Scan for the cell matching the given text and deliver its (X, Y) coordinate at center. 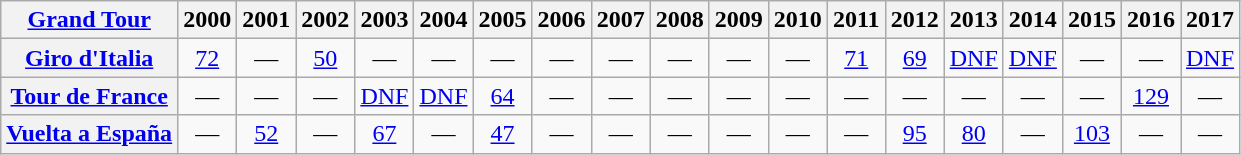
Vuelta a España (90, 134)
Giro d'Italia (90, 58)
95 (914, 134)
2006 (562, 20)
67 (384, 134)
2000 (208, 20)
2001 (266, 20)
50 (326, 58)
2003 (384, 20)
2013 (974, 20)
47 (502, 134)
2014 (1032, 20)
2011 (856, 20)
71 (856, 58)
2007 (620, 20)
Tour de France (90, 96)
2015 (1092, 20)
2002 (326, 20)
2009 (738, 20)
72 (208, 58)
103 (1092, 134)
Grand Tour (90, 20)
2012 (914, 20)
69 (914, 58)
2005 (502, 20)
2010 (798, 20)
52 (266, 134)
80 (974, 134)
2008 (680, 20)
2004 (444, 20)
2017 (1210, 20)
129 (1150, 96)
64 (502, 96)
2016 (1150, 20)
